Pinpoint the cell where the given text exists, returning its (X, Y) midpoint coordinate. 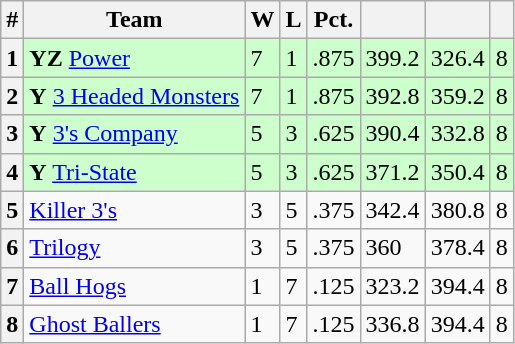
Y 3's Company (134, 134)
Team (134, 20)
342.4 (392, 210)
399.2 (392, 58)
350.4 (458, 172)
L (294, 20)
Trilogy (134, 248)
360 (392, 248)
# (12, 20)
392.8 (392, 96)
Y Tri-State (134, 172)
Pct. (334, 20)
Ball Hogs (134, 286)
390.4 (392, 134)
4 (12, 172)
326.4 (458, 58)
W (262, 20)
Killer 3's (134, 210)
332.8 (458, 134)
336.8 (392, 324)
378.4 (458, 248)
2 (12, 96)
Y 3 Headed Monsters (134, 96)
YZ Power (134, 58)
323.2 (392, 286)
359.2 (458, 96)
Ghost Ballers (134, 324)
371.2 (392, 172)
6 (12, 248)
380.8 (458, 210)
